Pinpoint the cell where the given text exists, returning its [X, Y] midpoint coordinate. 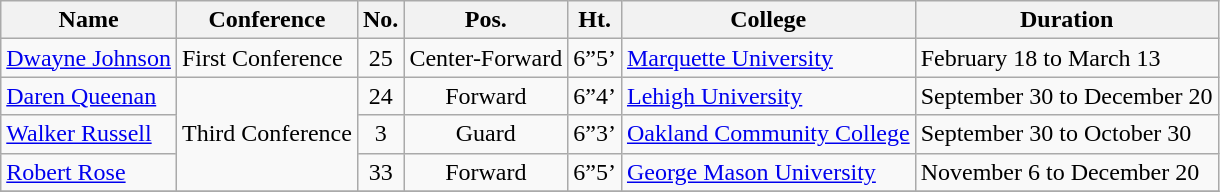
Pos. [486, 20]
No. [380, 20]
Guard [486, 134]
Center-Forward [486, 58]
Ht. [595, 20]
George Mason University [768, 172]
3 [380, 134]
33 [380, 172]
Robert Rose [89, 172]
25 [380, 58]
February 18 to March 13 [1066, 58]
Marquette University [768, 58]
Oakland Community College [768, 134]
Conference [266, 20]
Daren Queenan [89, 96]
Duration [1066, 20]
Third Conference [266, 134]
Name [89, 20]
Walker Russell [89, 134]
Lehigh University [768, 96]
24 [380, 96]
6”3’ [595, 134]
6”4’ [595, 96]
September 30 to October 30 [1066, 134]
Dwayne Johnson [89, 58]
College [768, 20]
November 6 to December 20 [1066, 172]
September 30 to December 20 [1066, 96]
First Conference [266, 58]
